Provide the [X, Y] coordinate of the cell's center where the given text is located.  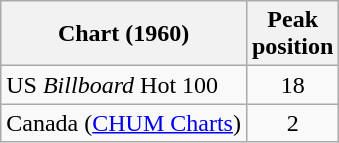
Chart (1960) [124, 34]
US Billboard Hot 100 [124, 85]
Canada (CHUM Charts) [124, 123]
2 [292, 123]
18 [292, 85]
Peakposition [292, 34]
